Output the [x, y] coordinate of the center of the cell containing the given text.  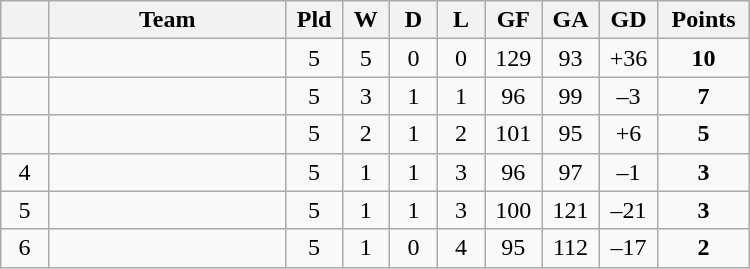
100 [514, 210]
Points [704, 20]
Pld [314, 20]
93 [570, 58]
99 [570, 96]
101 [514, 134]
GA [570, 20]
+6 [628, 134]
10 [704, 58]
–21 [628, 210]
–3 [628, 96]
L [461, 20]
97 [570, 172]
Team [167, 20]
121 [570, 210]
7 [704, 96]
GF [514, 20]
–1 [628, 172]
+36 [628, 58]
D [414, 20]
129 [514, 58]
GD [628, 20]
W [366, 20]
6 [25, 248]
–17 [628, 248]
112 [570, 248]
